Scan for the cell matching the given text and deliver its (x, y) coordinate at center. 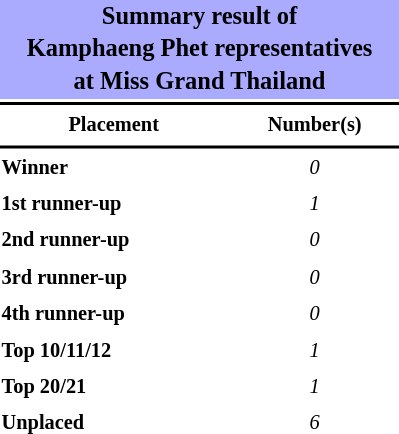
2nd runner-up (114, 241)
Number(s) (314, 125)
3rd runner-up (114, 278)
Placement (114, 125)
Winner (114, 168)
Top 20/21 (114, 387)
Top 10/11/12 (114, 351)
4th runner-up (114, 314)
Summary result ofKamphaeng Phet representativesat Miss Grand Thailand (200, 50)
1st runner-up (114, 204)
